Return the (X, Y) coordinate for the center point of the cell that contains the specified text.  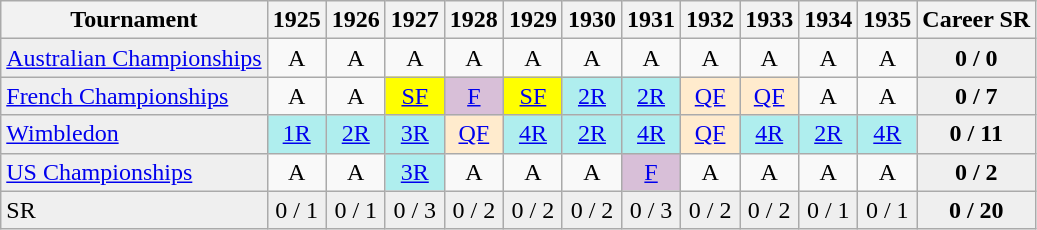
0 / 0 (976, 58)
0 / 20 (976, 210)
1932 (710, 20)
Wimbledon (134, 134)
Career SR (976, 20)
1934 (828, 20)
1928 (474, 20)
1935 (888, 20)
0 / 11 (976, 134)
1925 (296, 20)
1930 (592, 20)
Tournament (134, 20)
Australian Championships (134, 58)
SR (134, 210)
1926 (356, 20)
US Championships (134, 172)
French Championships (134, 96)
1R (296, 134)
1927 (414, 20)
0 / 7 (976, 96)
1933 (770, 20)
1931 (652, 20)
1929 (532, 20)
